Find where the given text appears and provide that cell's center as (x, y) coordinate. 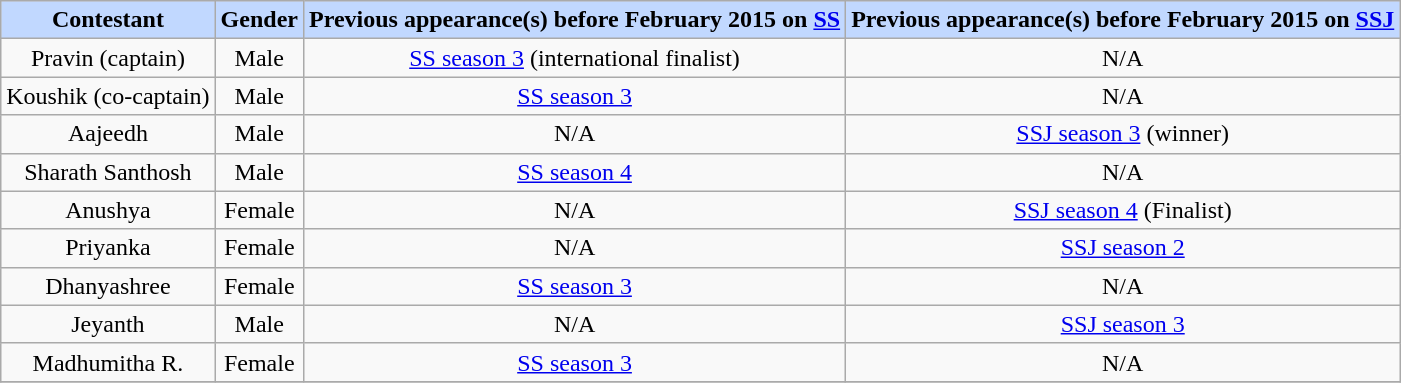
Pravin (captain) (108, 58)
Koushik (co-captain) (108, 96)
SSJ season 3 (1123, 324)
Previous appearance(s) before February 2015 on SS (574, 20)
Gender (259, 20)
Contestant (108, 20)
Jeyanth (108, 324)
SSJ season 2 (1123, 248)
Madhumitha R. (108, 362)
SSJ season 4 (Finalist) (1123, 210)
Sharath Santhosh (108, 172)
Priyanka (108, 248)
SS season 3 (international finalist) (574, 58)
Aajeedh (108, 134)
Previous appearance(s) before February 2015 on SSJ (1123, 20)
SS season 4 (574, 172)
SSJ season 3 (winner) (1123, 134)
Anushya (108, 210)
Dhanyashree (108, 286)
